Provide the [X, Y] coordinate of the cell's center where the given text is located.  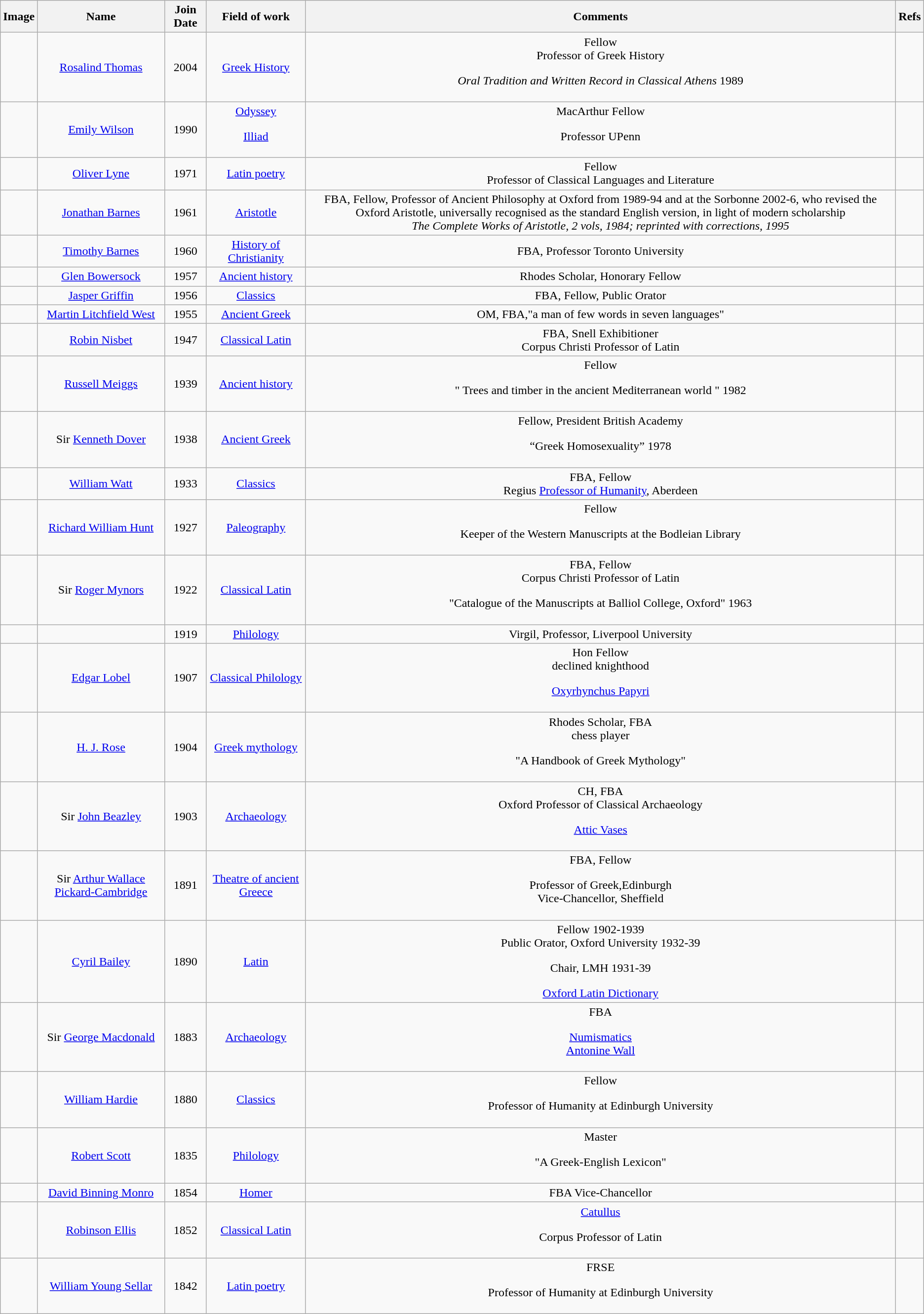
1947 [186, 340]
Theatre of ancient Greece [256, 885]
FBA, Professor Toronto University [600, 251]
History of Christianity [256, 251]
Hon Fellowdeclined knighthoodOxyrhynchus Papyri [600, 678]
1835 [186, 1155]
Paleography [256, 527]
Edgar Lobel [101, 678]
Homer [256, 1193]
Sir Arthur Wallace Pickard-Cambridge [101, 885]
1939 [186, 383]
FBA Vice-Chancellor [600, 1193]
1891 [186, 885]
Name [101, 17]
William Watt [101, 483]
Timothy Barnes [101, 251]
Oliver Lyne [101, 174]
MacArthur FellowProfessor UPenn [600, 129]
Richard William Hunt [101, 527]
FBA, FellowProfessor of Greek,EdinburghVice-Chancellor, Sheffield [600, 885]
1938 [186, 439]
1907 [186, 678]
CH, FBAOxford Professor of Classical ArchaeologyAttic Vases [600, 816]
CatullusCorpus Professor of Latin [600, 1230]
Master"A Greek-English Lexicon" [600, 1155]
Fellow" Trees and timber in the ancient Mediterranean world " 1982 [600, 383]
FBA, FellowRegius Professor of Humanity, Aberdeen [600, 483]
OdysseyIlliad [256, 129]
1933 [186, 483]
Robert Scott [101, 1155]
Martin Litchfield West [101, 314]
FRSEProfessor of Humanity at Edinburgh University [600, 1286]
FBA, Snell ExhibitionerCorpus Christi Professor of Latin [600, 340]
Jasper Griffin [101, 295]
Robinson Ellis [101, 1230]
1903 [186, 816]
Russell Meiggs [101, 383]
1880 [186, 1099]
FellowKeeper of the Western Manuscripts at the Bodleian Library [600, 527]
1919 [186, 634]
Fellow 1902-1939Public Orator, Oxford University 1932-39Chair, LMH 1931-39Oxford Latin Dictionary [600, 961]
FellowProfessor of Classical Languages and Literature [600, 174]
Jonathan Barnes [101, 212]
Sir Kenneth Dover [101, 439]
Emily Wilson [101, 129]
Aristotle [256, 212]
FBANumismaticsAntonine Wall [600, 1037]
Rhodes Scholar, Honorary Fellow [600, 277]
William Hardie [101, 1099]
1956 [186, 295]
FellowProfessor of Greek HistoryOral Tradition and Written Record in Classical Athens 1989 [600, 67]
Latin [256, 961]
1852 [186, 1230]
1883 [186, 1037]
1890 [186, 961]
Classical Philology [256, 678]
FBA, Fellow, Public Orator [600, 295]
Rhodes Scholar, FBA chess player"A Handbook of Greek Mythology" [600, 747]
David Binning Monro [101, 1193]
1922 [186, 590]
Cyril Bailey [101, 961]
1971 [186, 174]
Greek mythology [256, 747]
1904 [186, 747]
William Young Sellar [101, 1286]
Sir George Macdonald [101, 1037]
Rosalind Thomas [101, 67]
Join Date [186, 17]
FellowProfessor of Humanity at Edinburgh University [600, 1099]
Image [19, 17]
OM, FBA,"a man of few words in seven languages" [600, 314]
1957 [186, 277]
H. J. Rose [101, 747]
Robin Nisbet [101, 340]
Sir John Beazley [101, 816]
FBA, FellowCorpus Christi Professor of Latin"Catalogue of the Manuscripts at Balliol College, Oxford" 1963 [600, 590]
1842 [186, 1286]
1927 [186, 527]
1960 [186, 251]
Field of work [256, 17]
Glen Bowersock [101, 277]
Fellow, President British Academy“Greek Homosexuality” 1978 [600, 439]
1990 [186, 129]
1955 [186, 314]
Sir Roger Mynors [101, 590]
Refs [910, 17]
Virgil, Professor, Liverpool University [600, 634]
Comments [600, 17]
2004 [186, 67]
1961 [186, 212]
1854 [186, 1193]
Greek History [256, 67]
